Search for the cell housing the specified text and yield its [X, Y] center coordinate. 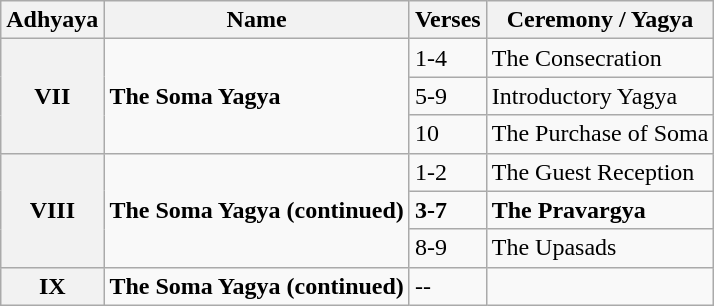
Name [257, 20]
The Soma Yagya [257, 96]
The Consecration [600, 58]
The Guest Reception [600, 172]
3-7 [448, 210]
VII [52, 96]
IX [52, 286]
10 [448, 134]
5-9 [448, 96]
Verses [448, 20]
VIII [52, 210]
Introductory Yagya [600, 96]
Ceremony / Yagya [600, 20]
The Upasads [600, 248]
-- [448, 286]
8-9 [448, 248]
1-4 [448, 58]
1-2 [448, 172]
The Purchase of Soma [600, 134]
Adhyaya [52, 20]
The Pravargya [600, 210]
